Find where the given text appears and provide that cell's center as (x, y) coordinate. 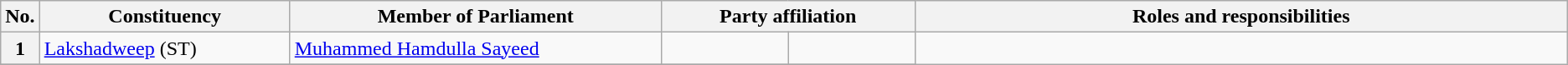
Muhammed Hamdulla Sayeed (476, 48)
Lakshadweep (ST) (164, 48)
Member of Parliament (476, 17)
Constituency (164, 17)
Roles and responsibilities (1241, 17)
No. (20, 17)
1 (20, 48)
Party affiliation (787, 17)
